Provide the [X, Y] coordinate of the cell's center where the given text is located.  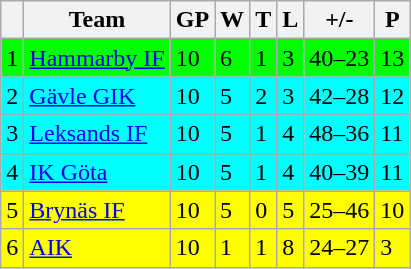
40–23 [340, 58]
Team [97, 20]
25–46 [340, 210]
L [290, 20]
W [232, 20]
Hammarby IF [97, 58]
42–28 [340, 96]
+/- [340, 20]
13 [392, 58]
40–39 [340, 172]
AIK [97, 248]
IK Göta [97, 172]
T [264, 20]
24–27 [340, 248]
12 [392, 96]
8 [290, 248]
P [392, 20]
Gävle GIK [97, 96]
48–36 [340, 134]
0 [264, 210]
Leksands IF [97, 134]
GP [192, 20]
Brynäs IF [97, 210]
